Pinpoint the cell where the given text exists, returning its [X, Y] midpoint coordinate. 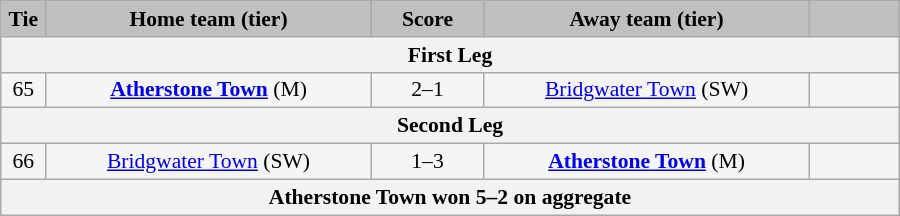
Score [427, 19]
Home team (tier) [209, 19]
1–3 [427, 162]
Atherstone Town won 5–2 on aggregate [450, 197]
Tie [24, 19]
65 [24, 90]
Away team (tier) [647, 19]
66 [24, 162]
Second Leg [450, 126]
2–1 [427, 90]
First Leg [450, 55]
